Scan for the cell matching the given text and deliver its [x, y] coordinate at center. 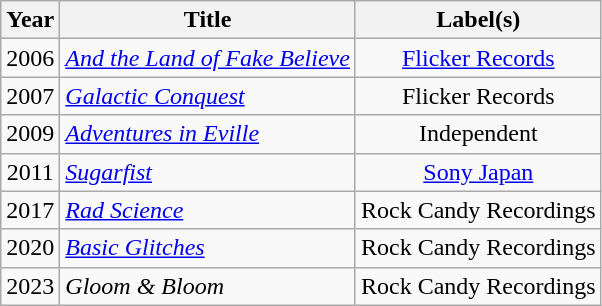
2011 [30, 172]
Year [30, 20]
2023 [30, 286]
Adventures in Eville [208, 134]
Galactic Conquest [208, 96]
Title [208, 20]
2009 [30, 134]
Basic Glitches [208, 248]
Gloom & Bloom [208, 286]
2017 [30, 210]
Rad Science [208, 210]
Sony Japan [478, 172]
2007 [30, 96]
Label(s) [478, 20]
2006 [30, 58]
And the Land of Fake Believe [208, 58]
Sugarfist [208, 172]
Independent [478, 134]
2020 [30, 248]
